Search for the cell housing the specified text and yield its (X, Y) center coordinate. 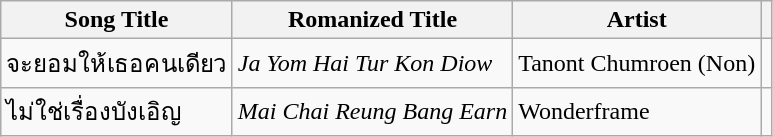
Ja Yom Hai Tur Kon Diow (372, 64)
จะยอมให้เธอคนเดียว (117, 64)
Tanont Chumroen (Non) (637, 64)
Song Title (117, 20)
Artist (637, 20)
ไม่ใช่เรื่องบังเอิญ (117, 112)
Wonderframe (637, 112)
Romanized Title (372, 20)
Mai Chai Reung Bang Earn (372, 112)
